Extract the (X, Y) coordinate from the center of the cell holding the provided text.  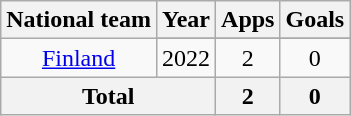
Apps (248, 20)
2022 (186, 58)
Total (108, 96)
Goals (315, 20)
Year (186, 20)
Finland (79, 58)
National team (79, 20)
